From the cell containing the given text, extract its center point as [X, Y] coordinate. 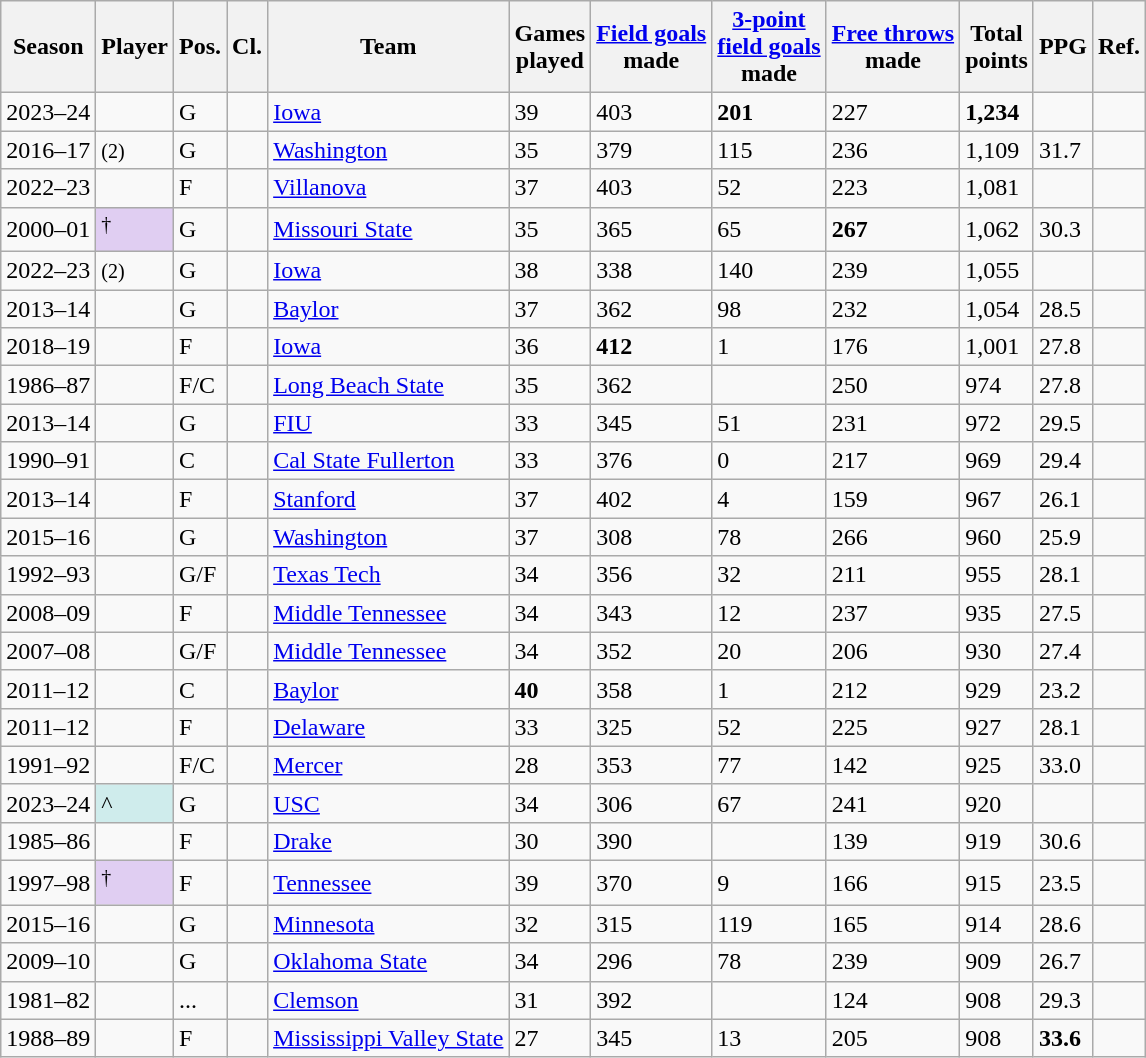
27.4 [1062, 651]
356 [652, 575]
30 [550, 841]
201 [769, 112]
2000–01 [48, 230]
315 [652, 924]
27 [550, 1038]
241 [892, 803]
206 [892, 651]
28 [550, 765]
266 [892, 537]
23.5 [1062, 884]
358 [652, 689]
1988–89 [48, 1038]
USC [388, 803]
338 [652, 271]
308 [652, 537]
390 [652, 841]
Cal State Fullerton [388, 461]
Season [48, 47]
955 [997, 575]
38 [550, 271]
33.6 [1062, 1038]
Pos. [200, 47]
... [200, 1000]
267 [892, 230]
FIU [388, 423]
1991–92 [48, 765]
237 [892, 613]
165 [892, 924]
306 [652, 803]
Mississippi Valley State [388, 1038]
26.1 [1062, 499]
205 [892, 1038]
9 [769, 884]
Oklahoma State [388, 962]
77 [769, 765]
119 [769, 924]
Cl. [248, 47]
27.5 [1062, 613]
124 [892, 1000]
29.3 [1062, 1000]
25.9 [1062, 537]
370 [652, 884]
115 [769, 150]
28.5 [1062, 309]
Totalpoints [997, 47]
Delaware [388, 727]
40 [550, 689]
296 [652, 962]
1992–93 [48, 575]
325 [652, 727]
1,001 [997, 347]
211 [892, 575]
232 [892, 309]
1,055 [997, 271]
30.3 [1062, 230]
2007–08 [48, 651]
927 [997, 727]
365 [652, 230]
250 [892, 385]
1986–87 [48, 385]
225 [892, 727]
1,054 [997, 309]
Team [388, 47]
159 [892, 499]
2008–09 [48, 613]
223 [892, 188]
26.7 [1062, 962]
0 [769, 461]
Drake [388, 841]
929 [997, 689]
Gamesplayed [550, 47]
51 [769, 423]
30.6 [1062, 841]
31 [550, 1000]
227 [892, 112]
140 [769, 271]
935 [997, 613]
1,062 [997, 230]
967 [997, 499]
65 [769, 230]
13 [769, 1038]
142 [892, 765]
960 [997, 537]
2018–19 [48, 347]
920 [997, 803]
402 [652, 499]
29.4 [1062, 461]
12 [769, 613]
Minnesota [388, 924]
PPG [1062, 47]
930 [997, 651]
Field goalsmade [652, 47]
915 [997, 884]
29.5 [1062, 423]
217 [892, 461]
1981–82 [48, 1000]
28.6 [1062, 924]
1990–91 [48, 461]
379 [652, 150]
343 [652, 613]
Clemson [388, 1000]
Long Beach State [388, 385]
1,081 [997, 188]
376 [652, 461]
Missouri State [388, 230]
36 [550, 347]
972 [997, 423]
1,234 [997, 112]
392 [652, 1000]
3-pointfield goalsmade [769, 47]
352 [652, 651]
Mercer [388, 765]
1997–98 [48, 884]
231 [892, 423]
925 [997, 765]
969 [997, 461]
^ [135, 803]
98 [769, 309]
4 [769, 499]
Player [135, 47]
919 [997, 841]
Texas Tech [388, 575]
Villanova [388, 188]
Tennessee [388, 884]
166 [892, 884]
212 [892, 689]
412 [652, 347]
176 [892, 347]
353 [652, 765]
974 [997, 385]
31.7 [1062, 150]
236 [892, 150]
2009–10 [48, 962]
1,109 [997, 150]
Stanford [388, 499]
33.0 [1062, 765]
20 [769, 651]
23.2 [1062, 689]
139 [892, 841]
Ref. [1118, 47]
914 [997, 924]
1985–86 [48, 841]
67 [769, 803]
2016–17 [48, 150]
909 [997, 962]
Free throwsmade [892, 47]
